Determine the (X, Y) coordinate at the center of the cell enclosing the given text.  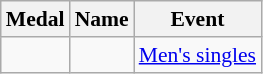
Medal (36, 19)
Men's singles (198, 55)
Event (198, 19)
Name (102, 19)
